Output the [X, Y] coordinate of the center of the cell containing the given text.  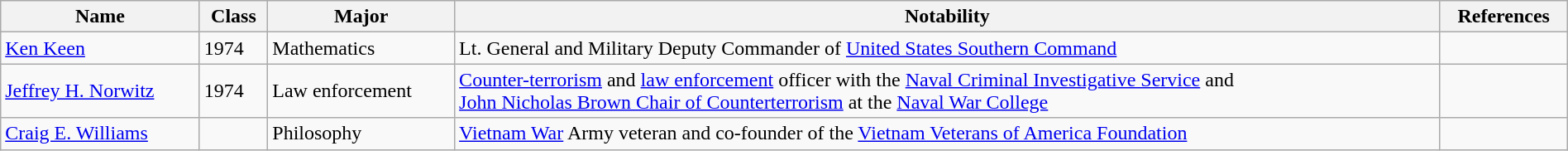
References [1503, 17]
Jeffrey H. Norwitz [100, 91]
Name [100, 17]
Class [233, 17]
Major [361, 17]
Philosophy [361, 134]
Craig E. Williams [100, 134]
Notability [948, 17]
Mathematics [361, 48]
Lt. General and Military Deputy Commander of United States Southern Command [948, 48]
Vietnam War Army veteran and co-founder of the Vietnam Veterans of America Foundation [948, 134]
Law enforcement [361, 91]
Ken Keen [100, 48]
